Return [x, y] of the center of cell containing provided text 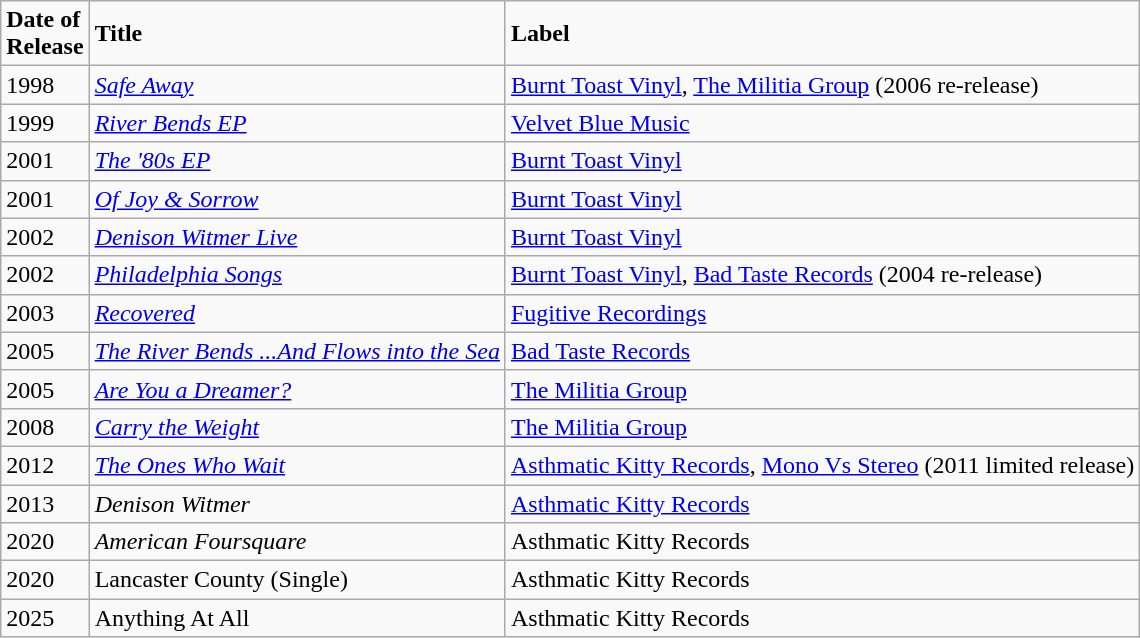
2013 [45, 503]
Philadelphia Songs [297, 275]
Velvet Blue Music [822, 123]
Burnt Toast Vinyl, The Militia Group (2006 re-release) [822, 85]
Title [297, 34]
Are You a Dreamer? [297, 389]
The '80s EP [297, 161]
Asthmatic Kitty Records, Mono Vs Stereo (2011 limited release) [822, 465]
Bad Taste Records [822, 351]
Denison Witmer [297, 503]
2012 [45, 465]
The Ones Who Wait [297, 465]
Safe Away [297, 85]
Recovered [297, 313]
1999 [45, 123]
Anything At All [297, 618]
American Foursquare [297, 542]
2008 [45, 427]
River Bends EP [297, 123]
Burnt Toast Vinyl, Bad Taste Records (2004 re-release) [822, 275]
Carry the Weight [297, 427]
Date of Release [45, 34]
Fugitive Recordings [822, 313]
The River Bends ...And Flows into the Sea [297, 351]
Denison Witmer Live [297, 237]
2025 [45, 618]
Of Joy & Sorrow [297, 199]
Lancaster County (Single) [297, 580]
2003 [45, 313]
Label [822, 34]
1998 [45, 85]
